Output the [x, y] coordinate of the center of the cell containing the given text.  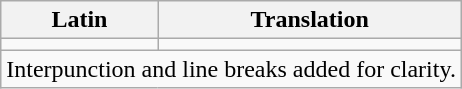
Interpunction and line breaks added for clarity. [232, 69]
Translation [310, 20]
Latin [80, 20]
